Return (x, y) of the center of cell containing provided text 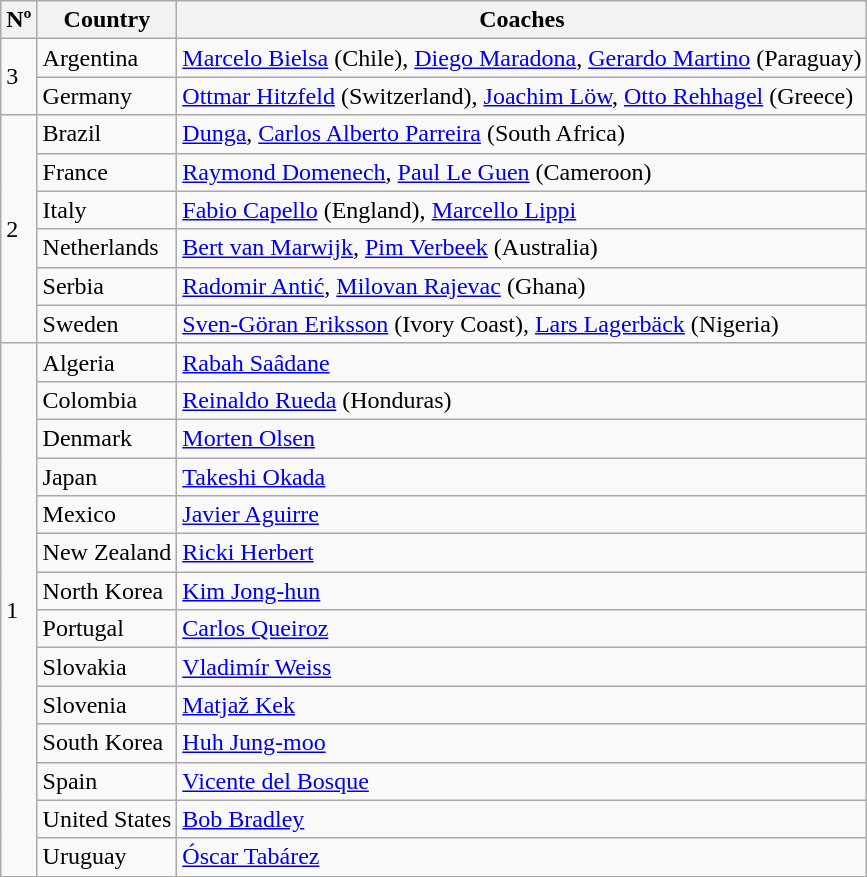
Morten Olsen (522, 438)
New Zealand (107, 553)
Takeshi Okada (522, 477)
Bert van Marwijk, Pim Verbeek (Australia) (522, 248)
Ottmar Hitzfeld (Switzerland), Joachim Löw, Otto Rehhagel (Greece) (522, 96)
South Korea (107, 743)
Argentina (107, 58)
2 (19, 229)
Marcelo Bielsa (Chile), Diego Maradona, Gerardo Martino (Paraguay) (522, 58)
Dunga, Carlos Alberto Parreira (South Africa) (522, 134)
Rabah Saâdane (522, 362)
Country (107, 20)
Germany (107, 96)
Matjaž Kek (522, 705)
Kim Jong-hun (522, 591)
Japan (107, 477)
France (107, 172)
Reinaldo Rueda (Honduras) (522, 400)
Javier Aguirre (522, 515)
1 (19, 610)
Raymond Domenech, Paul Le Guen (Cameroon) (522, 172)
Italy (107, 210)
Sweden (107, 324)
Bob Bradley (522, 819)
Carlos Queiroz (522, 629)
Vicente del Bosque (522, 781)
Brazil (107, 134)
Serbia (107, 286)
Slovakia (107, 667)
Radomir Antić, Milovan Rajevac (Ghana) (522, 286)
Vladimír Weiss (522, 667)
Óscar Tabárez (522, 857)
Algeria (107, 362)
Colombia (107, 400)
Netherlands (107, 248)
Coaches (522, 20)
Huh Jung-moo (522, 743)
North Korea (107, 591)
Slovenia (107, 705)
Sven-Göran Eriksson (Ivory Coast), Lars Lagerbäck (Nigeria) (522, 324)
Nº (19, 20)
United States (107, 819)
Ricki Herbert (522, 553)
Portugal (107, 629)
Mexico (107, 515)
Spain (107, 781)
Denmark (107, 438)
Fabio Capello (England), Marcello Lippi (522, 210)
3 (19, 77)
Uruguay (107, 857)
